Return the (X, Y) coordinate for the center point of the cell that contains the specified text.  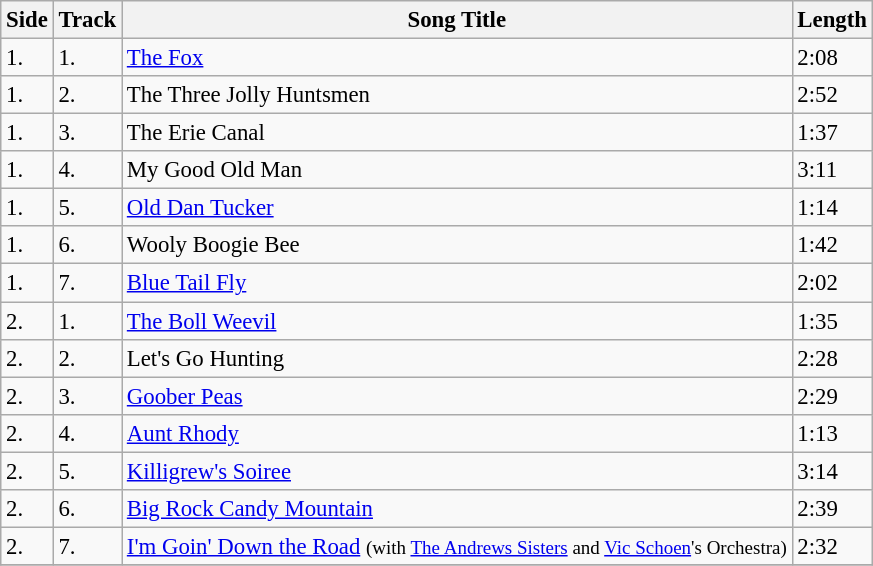
2:28 (832, 358)
1:14 (832, 208)
The Three Jolly Huntsmen (458, 95)
Let's Go Hunting (458, 358)
3:11 (832, 170)
3:14 (832, 471)
Blue Tail Fly (458, 283)
The Erie Canal (458, 133)
Side (27, 20)
2:52 (832, 95)
2:02 (832, 283)
1:13 (832, 433)
The Boll Weevil (458, 321)
1:37 (832, 133)
Aunt Rhody (458, 433)
2:08 (832, 58)
1:35 (832, 321)
Killigrew's Soiree (458, 471)
Big Rock Candy Mountain (458, 509)
Wooly Boogie Bee (458, 245)
2:29 (832, 396)
The Fox (458, 58)
Length (832, 20)
Goober Peas (458, 396)
Song Title (458, 20)
My Good Old Man (458, 170)
1:42 (832, 245)
2:39 (832, 509)
2:32 (832, 546)
Track (87, 20)
I'm Goin' Down the Road (with The Andrews Sisters and Vic Schoen's Orchestra) (458, 546)
Old Dan Tucker (458, 208)
